Pinpoint the cell where the given text exists, returning its (X, Y) midpoint coordinate. 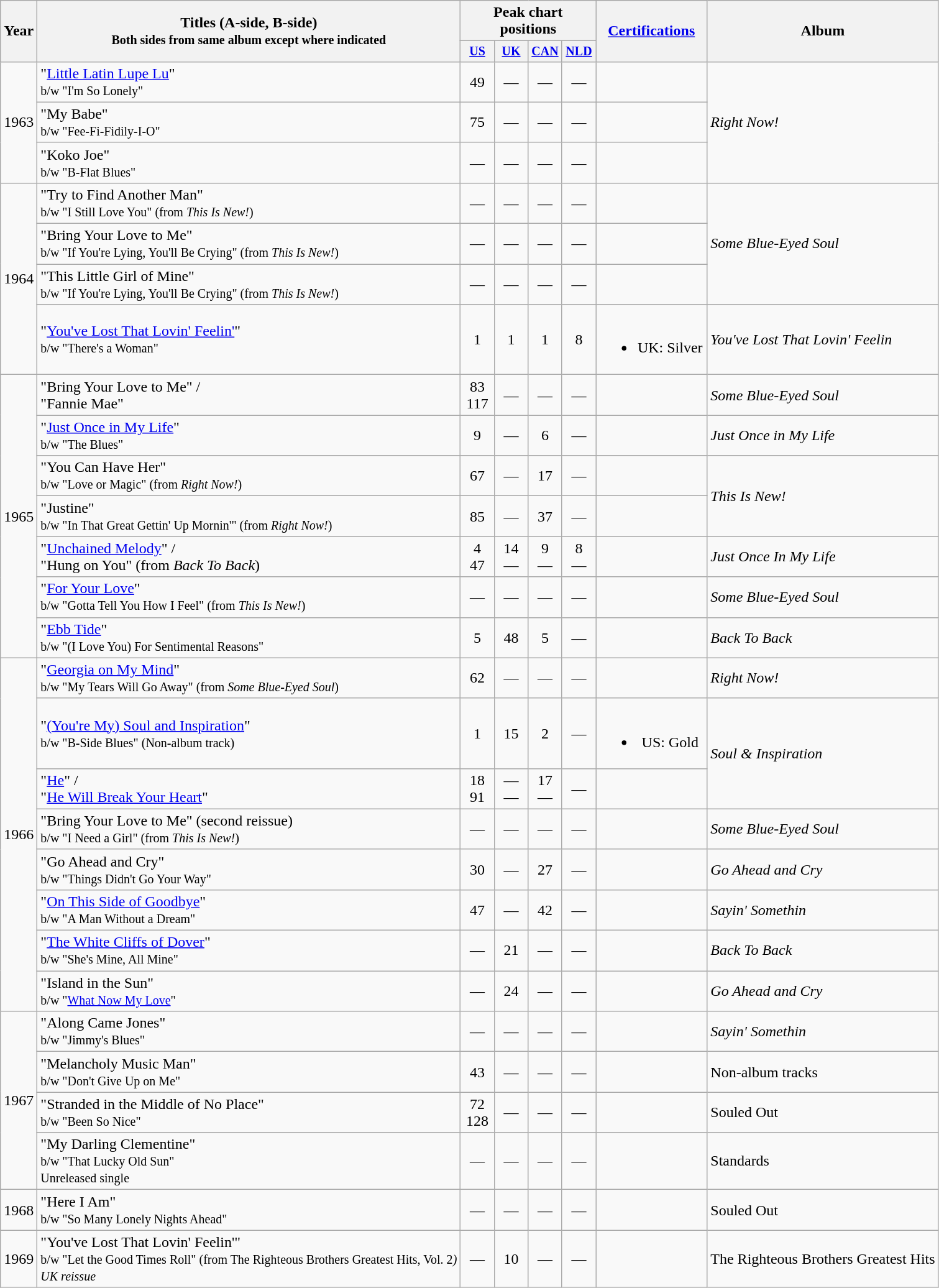
1891 (477, 788)
"Unchained Melody" /"Hung on You" (from Back To Back) (249, 557)
75 (477, 122)
17 (545, 476)
49 (477, 82)
"Stranded in the Middle of No Place"b/w "Been So Nice" (249, 1113)
"Little Latin Lupe Lu"b/w "I'm So Lonely" (249, 82)
Certifications (651, 31)
85 (477, 516)
43 (477, 1072)
8 (579, 339)
"Island in the Sun"b/w "What Now My Love" (249, 991)
1966 (19, 834)
24 (511, 991)
"Georgia on My Mind"b/w "My Tears Will Go Away" (from Some Blue-Eyed Soul) (249, 678)
1967 (19, 1100)
62 (477, 678)
1964 (19, 278)
1963 (19, 122)
You've Lost That Lovin' Feelin (823, 339)
"Koko Joe"b/w "B-Flat Blues" (249, 163)
Album (823, 31)
This Is New! (823, 496)
NLD (579, 51)
1965 (19, 516)
"My Babe"b/w "Fee-Fi-Fidily-I-O" (249, 122)
8 — (579, 557)
"Try to Find Another Man"b/w "I Still Love You" (from This Is New!) (249, 203)
37 (545, 516)
67 (477, 476)
US: Gold (651, 734)
"Just Once in My Life"b/w "The Blues" (249, 435)
"He" /"He Will Break Your Heart" (249, 788)
"Melancholy Music Man"b/w "Don't Give Up on Me" (249, 1072)
Titles (A-side, B-side)Both sides from same album except where indicated (249, 31)
"For Your Love"b/w "Gotta Tell You How I Feel" (from This Is New!) (249, 597)
447 (477, 557)
"Here I Am"b/w "So Many Lonely Nights Ahead" (249, 1210)
30 (477, 869)
"On This Side of Goodbye"b/w "A Man Without a Dream" (249, 910)
The Righteous Brothers Greatest Hits (823, 1259)
"Bring Your Love to Me"b/w "If You're Lying, You'll Be Crying" (from This Is New!) (249, 244)
1968 (19, 1210)
Soul & Inspiration (823, 753)
"Bring Your Love to Me" /"Fannie Mae" (249, 395)
"(You're My) Soul and Inspiration"b/w "B-Side Blues" (Non-album track) (249, 734)
Non-album tracks (823, 1072)
"My Darling Clementine"b/w "That Lucky Old Sun"Unreleased single (249, 1161)
Peak chart positions (528, 21)
21 (511, 951)
US (477, 51)
9 — (545, 557)
"Ebb Tide"b/w "(I Love You) For Sentimental Reasons" (249, 638)
"You've Lost That Lovin' Feelin'"b/w "There's a Woman" (249, 339)
10 (511, 1259)
Year (19, 31)
14 — (511, 557)
"This Little Girl of Mine"b/w "If You're Lying, You'll Be Crying" (from This Is New!) (249, 285)
1969 (19, 1259)
"Go Ahead and Cry"b/w "Things Didn't Go Your Way" (249, 869)
27 (545, 869)
47 (477, 910)
"The White Cliffs of Dover"b/w "She's Mine, All Mine" (249, 951)
83117 (477, 395)
UK (511, 51)
"Along Came Jones"b/w "Jimmy's Blues" (249, 1032)
17 — (545, 788)
"Bring Your Love to Me" (second reissue)b/w "I Need a Girl" (from This Is New!) (249, 829)
UK: Silver (651, 339)
9 (477, 435)
Standards (823, 1161)
48 (511, 638)
"You Can Have Her"b/w "Love or Magic" (from Right Now!) (249, 476)
— — (511, 788)
72128 (477, 1113)
15 (511, 734)
CAN (545, 51)
Just Once In My Life (823, 557)
Just Once in My Life (823, 435)
2 (545, 734)
"Justine"b/w "In That Great Gettin' Up Mornin'" (from Right Now!) (249, 516)
6 (545, 435)
42 (545, 910)
"You've Lost That Lovin' Feelin'"b/w "Let the Good Times Roll" (from The Righteous Brothers Greatest Hits, Vol. 2)UK reissue (249, 1259)
